Return the (X, Y) coordinate for the center point of the cell that contains the specified text.  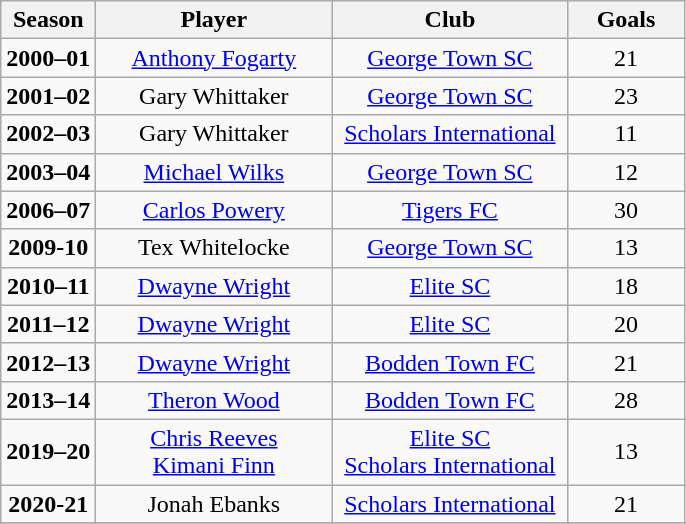
Jonah Ebanks (214, 503)
2000–01 (48, 58)
Club (450, 20)
Season (48, 20)
Goals (626, 20)
Elite SCScholars International (450, 452)
Carlos Powery (214, 210)
Theron Wood (214, 400)
2011–12 (48, 324)
2010–11 (48, 286)
30 (626, 210)
2003–04 (48, 172)
2012–13 (48, 362)
2006–07 (48, 210)
23 (626, 96)
2013–14 (48, 400)
Anthony Fogarty (214, 58)
11 (626, 134)
12 (626, 172)
Player (214, 20)
28 (626, 400)
2020-21 (48, 503)
Tex Whitelocke (214, 248)
Chris ReevesKimani Finn (214, 452)
2009-10 (48, 248)
2002–03 (48, 134)
Tigers FC (450, 210)
2019–20 (48, 452)
Michael Wilks (214, 172)
20 (626, 324)
18 (626, 286)
2001–02 (48, 96)
